For the text-containing cell, return its midpoint in [X, Y] coordinate format. 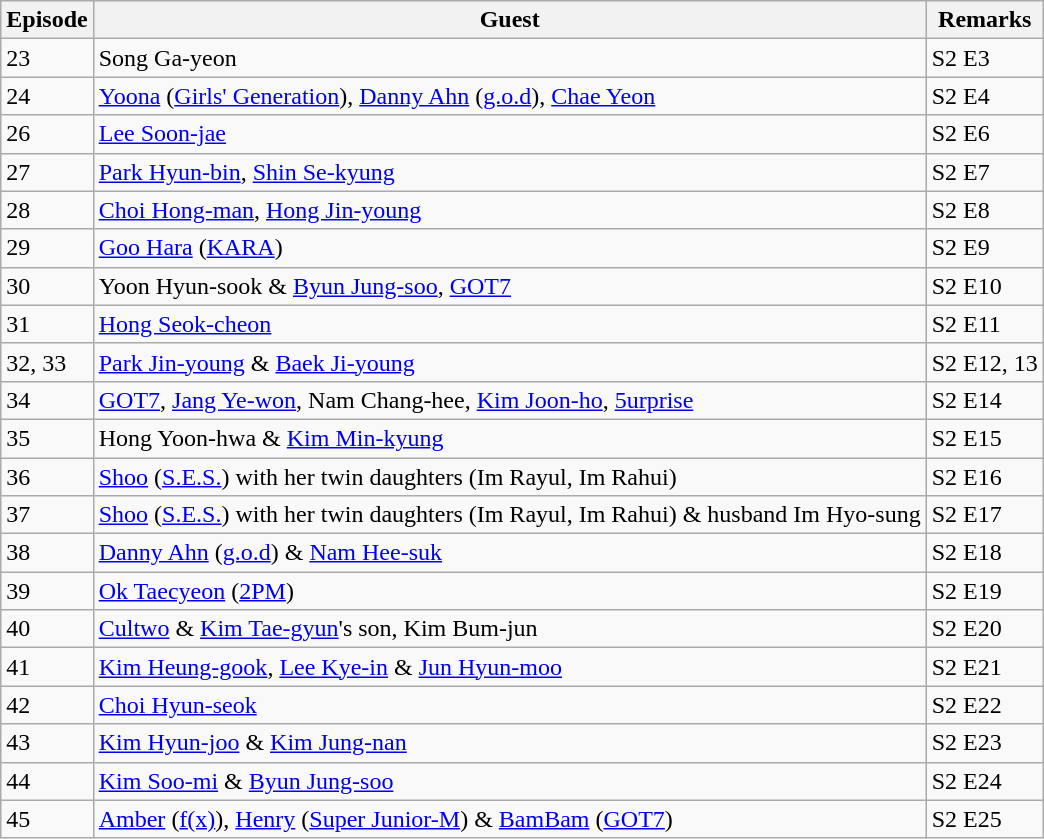
S2 E14 [984, 400]
45 [47, 819]
26 [47, 134]
S2 E4 [984, 96]
27 [47, 172]
29 [47, 248]
S2 E3 [984, 58]
S2 E19 [984, 591]
S2 E15 [984, 438]
30 [47, 286]
40 [47, 629]
S2 E25 [984, 819]
S2 E6 [984, 134]
Remarks [984, 20]
Yoon Hyun-sook & Byun Jung-soo, GOT7 [510, 286]
36 [47, 477]
S2 E22 [984, 705]
Ok Taecyeon (2PM) [510, 591]
S2 E9 [984, 248]
Kim Heung-gook, Lee Kye-in & Jun Hyun-moo [510, 667]
S2 E23 [984, 743]
Danny Ahn (g.o.d) & Nam Hee-suk [510, 553]
Choi Hong-man, Hong Jin-young [510, 210]
S2 E11 [984, 324]
Guest [510, 20]
Shoo (S.E.S.) with her twin daughters (Im Rayul, Im Rahui) [510, 477]
S2 E10 [984, 286]
39 [47, 591]
Shoo (S.E.S.) with her twin daughters (Im Rayul, Im Rahui) & husband Im Hyo-sung [510, 515]
35 [47, 438]
S2 E18 [984, 553]
41 [47, 667]
Cultwo & Kim Tae-gyun's son, Kim Bum-jun [510, 629]
37 [47, 515]
Park Jin-young & Baek Ji-young [510, 362]
Amber (f(x)), Henry (Super Junior-M) & BamBam (GOT7) [510, 819]
42 [47, 705]
S2 E17 [984, 515]
38 [47, 553]
Lee Soon-jae [510, 134]
S2 E16 [984, 477]
28 [47, 210]
Choi Hyun-seok [510, 705]
S2 E8 [984, 210]
Kim Hyun-joo & Kim Jung-nan [510, 743]
GOT7, Jang Ye-won, Nam Chang-hee, Kim Joon-ho, 5urprise [510, 400]
24 [47, 96]
23 [47, 58]
44 [47, 781]
31 [47, 324]
S2 E24 [984, 781]
32, 33 [47, 362]
Hong Yoon-hwa & Kim Min-kyung [510, 438]
Kim Soo-mi & Byun Jung-soo [510, 781]
S2 E7 [984, 172]
Hong Seok-cheon [510, 324]
43 [47, 743]
S2 E12, 13 [984, 362]
Episode [47, 20]
Park Hyun-bin, Shin Se-kyung [510, 172]
Song Ga-yeon [510, 58]
S2 E20 [984, 629]
Yoona (Girls' Generation), Danny Ahn (g.o.d), Chae Yeon [510, 96]
S2 E21 [984, 667]
34 [47, 400]
Goo Hara (KARA) [510, 248]
